Determine the [X, Y] coordinate at the center of the cell enclosing the given text.  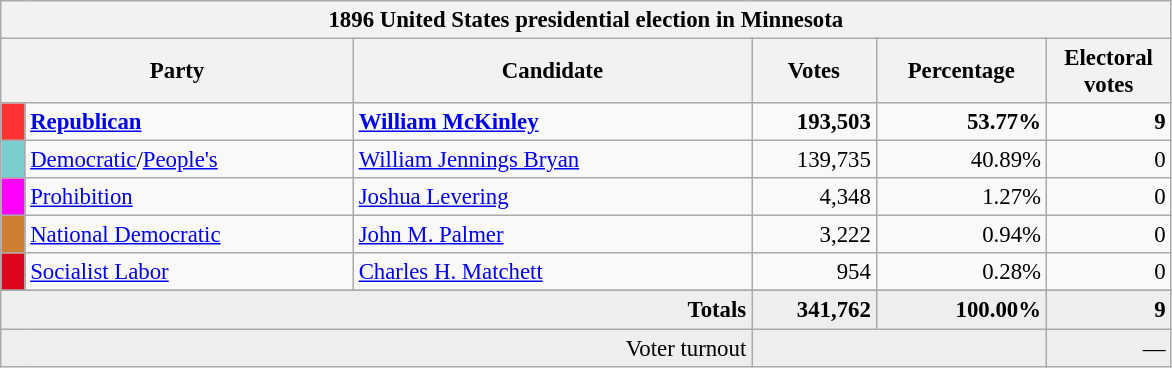
Totals [376, 310]
Votes [814, 72]
139,735 [814, 160]
John M. Palmer [552, 235]
3,222 [814, 235]
40.89% [961, 160]
William McKinley [552, 122]
954 [814, 273]
53.77% [961, 122]
Republican [189, 122]
Electoral votes [1108, 72]
Percentage [961, 72]
Socialist Labor [189, 273]
Prohibition [189, 197]
4,348 [814, 197]
Charles H. Matchett [552, 273]
— [1108, 348]
193,503 [814, 122]
Democratic/People's [189, 160]
Candidate [552, 72]
341,762 [814, 310]
100.00% [961, 310]
Joshua Levering [552, 197]
1896 United States presidential election in Minnesota [586, 20]
Party [178, 72]
Voter turnout [376, 348]
0.28% [961, 273]
0.94% [961, 235]
National Democratic [189, 235]
William Jennings Bryan [552, 160]
1.27% [961, 197]
